Scan for the cell matching the given text and deliver its (x, y) coordinate at center. 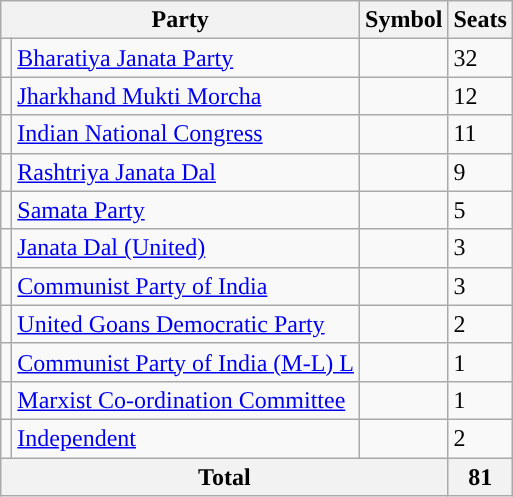
Jharkhand Mukti Morcha (186, 96)
81 (480, 477)
United Goans Democratic Party (186, 324)
Indian National Congress (186, 134)
Communist Party of India (M-L) L (186, 362)
11 (480, 134)
Marxist Co-ordination Committee (186, 400)
12 (480, 96)
Party (180, 20)
Seats (480, 20)
Symbol (404, 20)
Independent (186, 438)
Bharatiya Janata Party (186, 58)
Total (224, 477)
Communist Party of India (186, 286)
32 (480, 58)
5 (480, 210)
Samata Party (186, 210)
9 (480, 172)
Rashtriya Janata Dal (186, 172)
Janata Dal (United) (186, 248)
